Provide the [x, y] coordinate of the cell's center where the given text is located.  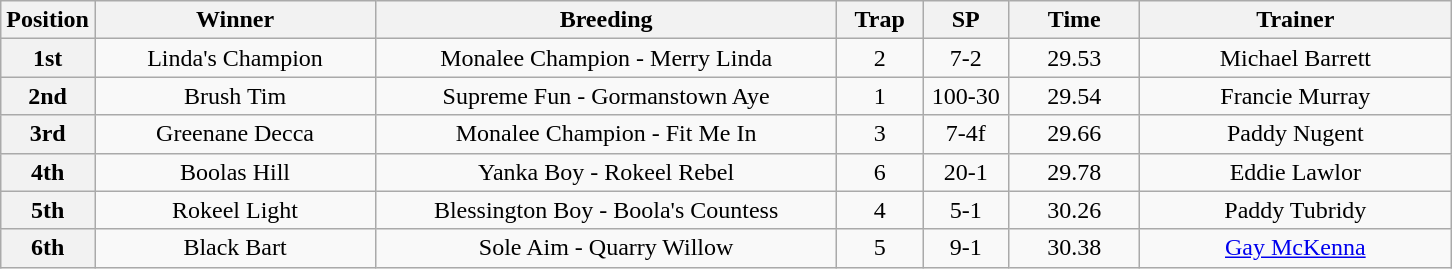
Linda's Champion [234, 58]
Trap [880, 20]
Position [48, 20]
2nd [48, 96]
Breeding [606, 20]
Supreme Fun - Gormanstown Aye [606, 96]
Gay McKenna [1296, 248]
Sole Aim - Quarry Willow [606, 248]
Time [1074, 20]
4 [880, 210]
29.66 [1074, 134]
1 [880, 96]
SP [966, 20]
Eddie Lawlor [1296, 172]
Yanka Boy - Rokeel Rebel [606, 172]
Trainer [1296, 20]
3rd [48, 134]
29.78 [1074, 172]
Michael Barrett [1296, 58]
Monalee Champion - Merry Linda [606, 58]
4th [48, 172]
2 [880, 58]
5th [48, 210]
29.53 [1074, 58]
Paddy Nugent [1296, 134]
Rokeel Light [234, 210]
30.38 [1074, 248]
Paddy Tubridy [1296, 210]
7-2 [966, 58]
3 [880, 134]
100-30 [966, 96]
20-1 [966, 172]
Francie Murray [1296, 96]
9-1 [966, 248]
Greenane Decca [234, 134]
Winner [234, 20]
Blessington Boy - Boola's Countess [606, 210]
6th [48, 248]
1st [48, 58]
6 [880, 172]
5 [880, 248]
Black Bart [234, 248]
30.26 [1074, 210]
7-4f [966, 134]
Monalee Champion - Fit Me In [606, 134]
5-1 [966, 210]
29.54 [1074, 96]
Brush Tim [234, 96]
Boolas Hill [234, 172]
